Search for the cell housing the specified text and yield its (x, y) center coordinate. 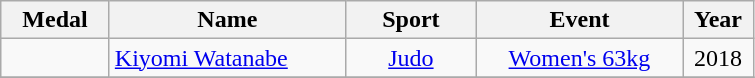
Judo (410, 58)
Year (718, 20)
Kiyomi Watanabe (227, 58)
Women's 63kg (579, 58)
Event (579, 20)
2018 (718, 58)
Sport (410, 20)
Name (227, 20)
Medal (56, 20)
